Capture the cell that displays the provided text and extract its [x, y] central coordinate. 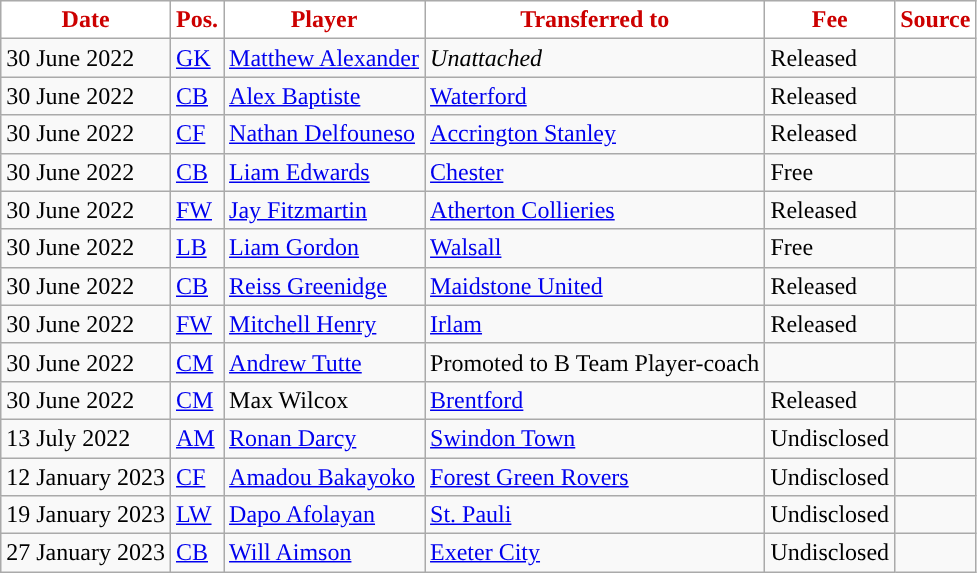
Maidstone United [595, 286]
Will Aimson [324, 553]
Matthew Alexander [324, 58]
Liam Gordon [324, 248]
Dapo Afolayan [324, 515]
Accrington Stanley [595, 134]
Max Wilcox [324, 400]
Amadou Bakayoko [324, 477]
Alex Baptiste [324, 96]
Source [936, 20]
Mitchell Henry [324, 324]
Promoted to B Team Player-coach [595, 362]
Unattached [595, 58]
Exeter City [595, 553]
Transferred to [595, 20]
Chester [595, 172]
Swindon Town [595, 438]
Andrew Tutte [324, 362]
Player [324, 20]
Atherton Collieries [595, 210]
Brentford [595, 400]
Ronan Darcy [324, 438]
13 July 2022 [86, 438]
Fee [830, 20]
GK [196, 58]
Liam Edwards [324, 172]
St. Pauli [595, 515]
Nathan Delfouneso [324, 134]
Walsall [595, 248]
27 January 2023 [86, 553]
Jay Fitzmartin [324, 210]
Waterford [595, 96]
Reiss Greenidge [324, 286]
Forest Green Rovers [595, 477]
LB [196, 248]
19 January 2023 [86, 515]
Date [86, 20]
Irlam [595, 324]
12 January 2023 [86, 477]
AM [196, 438]
LW [196, 515]
Pos. [196, 20]
